Return the [X, Y] coordinate for the center point of the cell that contains the specified text.  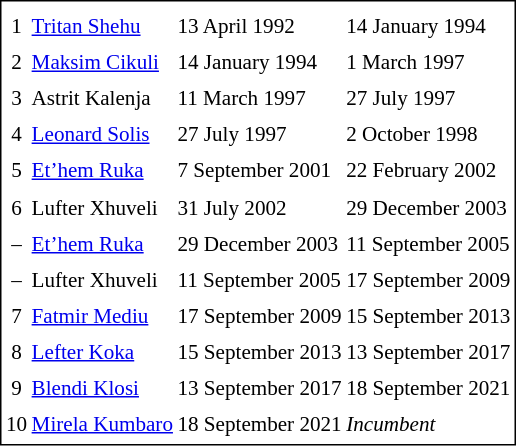
Maksim Cikuli [102, 63]
1 March 1997 [428, 63]
31 July 2002 [259, 207]
3 [16, 99]
Mirela Kumbaro [102, 424]
Incumbent [428, 424]
Astrit Kalenja [102, 99]
8 [16, 352]
22 February 2002 [428, 171]
Blendi Klosi [102, 388]
Fatmir Mediu [102, 316]
7 September 2001 [259, 171]
6 [16, 207]
13 April 1992 [259, 26]
11 March 1997 [259, 99]
10 [16, 424]
4 [16, 135]
5 [16, 171]
Tritan Shehu [102, 26]
2 October 1998 [428, 135]
Lefter Koka [102, 352]
7 [16, 316]
9 [16, 388]
2 [16, 63]
1 [16, 26]
Leonard Solis [102, 135]
